Find where the given text appears and provide that cell's center as (x, y) coordinate. 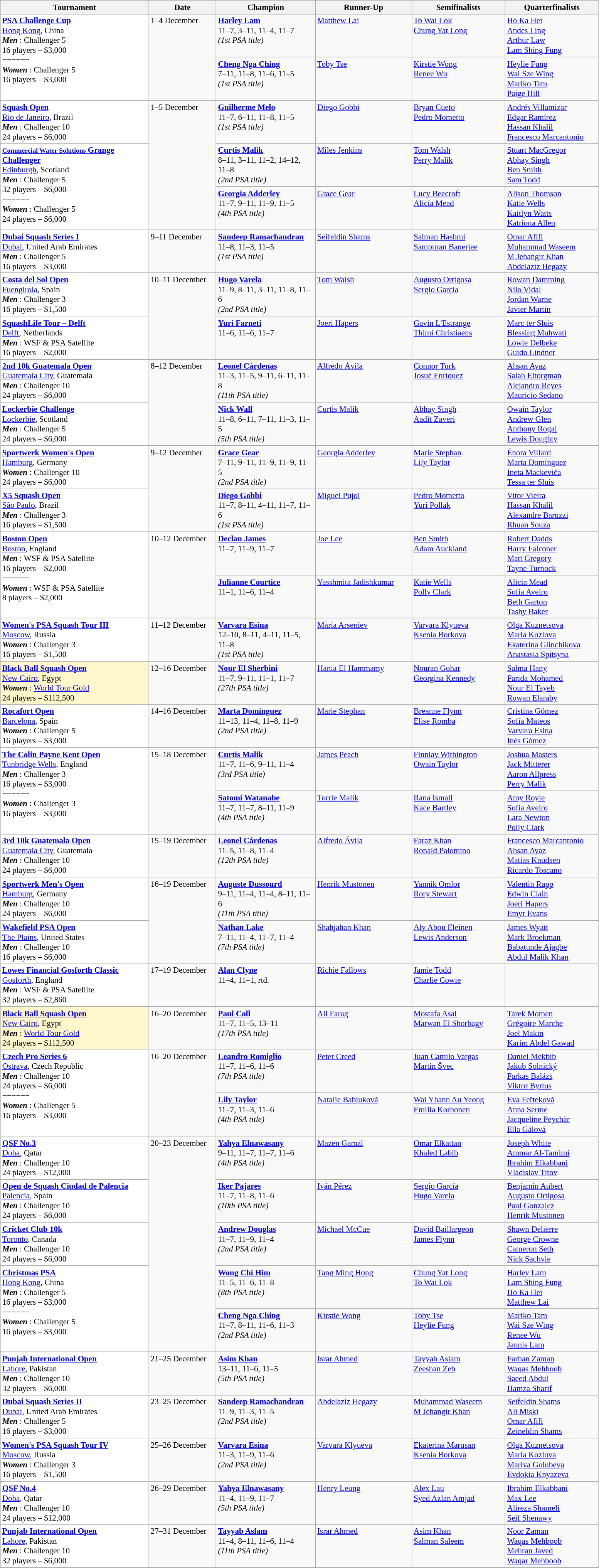
Joshua Masters Jack Mitterer Aaron Allpress Perry Malik (552, 769)
Michael McCue (363, 1244)
Christmas PSA Hong Kong, China Men : Challenger 516 players – $3,000−−−−−− Women : Challenger 516 players – $3,000 (75, 1309)
Torrie Malik (363, 812)
Lucy Beecroft Alicia Mead (458, 208)
Miguel Pujol (363, 510)
Commercial Water Solutions Grange Challenger Edinburgh, Scotland Men : Challenger 532 players – $6,000−−−−−− Women : Challenger 524 players – $6,000 (75, 187)
Wakefield PSA Open The Plains, United States Men : Challenger 1016 players – $6,000 (75, 942)
Georgia Adderley11–7, 9–11, 11–9, 11–5(4th PSA title) (266, 208)
Alicia Mead Sofia Aveiro Beth Garton Tashy Baker (552, 596)
Joeri Hapers (363, 338)
Natalie Babjuková (363, 1115)
15–18 December (183, 791)
Ahsan Ayaz Salah Eltorgman Alejandro Reyes Mauricio Sedano (552, 381)
Rana Ismail Kace Bartley (458, 812)
Mariko Tam Wai Sze Wing Renee Wu Jannis Lam (552, 1330)
Toby Tse Heylie Fung (458, 1330)
Ekaterina Marusan Ksenia Borkova (458, 1460)
Declan James11–7, 11–9, 11–7 (266, 554)
The Colin Payne Kent Open Tunbridge Wells, England Men : Challenger 316 players – $3,000−−−−−− Women : Challenger 316 players – $3,000 (75, 791)
Breanne Flynn Élise Romba (458, 726)
Sportwerk Men's Open Hamburg, Germany Men : Challenger 1024 players – $6,000 (75, 899)
2nd 10k Guatemala Open Guatemala City, Guatemala Men : Challenger 1024 players – $6,000 (75, 381)
Ibrahim Elkabbani Max Lee Alireza Shameli Seif Shenawy (552, 1503)
16–19 December (183, 920)
Richie Fallows (363, 985)
Miles Jenkins (363, 165)
Czech Pro Series 6 Ostrava, Czech Republic Men : Challenger 1024 players – $6,000−−−−−− Women : Challenger 516 players – $3,000 (75, 1093)
Ali Farag (363, 1028)
Abdelaziz Hegazy (363, 1416)
SquashLife Tour – Delft Delft, Netherlands Men : WSF & PSA Satellite16 players – $2,000 (75, 338)
Grace Gear (363, 208)
10–12 December (183, 575)
Varvara Esina11–3, 11–9, 11–6(2nd PSA title) (266, 1460)
Georgia Adderley (363, 467)
Maria Arseniev (363, 640)
Nick Wall11–8, 6–11, 7–11, 11–3, 11–5(5th PSA title) (266, 424)
Ben Smith Adam Auckland (458, 554)
James Wyatt Mark Broekman Babatunde Ajagbe Abdul Malik Khan (552, 942)
Sergio García Hugo Varela (458, 1201)
Sandeep Ramachandran11–8, 11–3, 11–5(1st PSA title) (266, 251)
Stuart MacGregor Abhay Singh Ben Smith Sam Todd (552, 165)
20–23 December (183, 1244)
Omar Afifi Muhammad Waseem M Jehangir Khan Abdelaziz Hegazy (552, 251)
Salma Hany Farida Mohamed Nour El Tayeb Rowan Elaraby (552, 683)
Julianne Courtice11–1, 11–6, 11–4 (266, 596)
Cristina Gómez Sofía Mateos Varvara Esina Inés Gómez (552, 726)
Squash Open Rio de Janeiro, Brazil Men : Challenger 1024 players – $6,000 (75, 122)
Daniel Mekbib Jakub Solnický Farkas Balázs Viktor Byrtus (552, 1071)
Yasshmita Jadishkumar (363, 596)
23–25 December (183, 1416)
Shahjahan Khan (363, 942)
Date (183, 7)
Wai Yhann Au Yeong Emilia Korhonen (458, 1115)
Faraz Khan Ronald Palomino (458, 856)
Seifeldin Shams (363, 251)
Hania El Hammamy (363, 683)
Nour El Sherbini11–7, 9–11, 11–1, 11–7(27th PSA title) (266, 683)
Women's PSA Squash Tour III Moscow, Russia Women : Challenger 316 players – $1,500 (75, 640)
Owain Taylor Andrew Glen Anthony Rogal Lewis Doughty (552, 424)
Hugo Varela11–9, 8–11, 3–11, 11–8, 11–6(2nd PSA title) (266, 295)
Katie Wells Polly Clark (458, 596)
Marta Domínguez11–13, 11–4, 11–8, 11–9(2nd PSA title) (266, 726)
Women's PSA Squash Tour IV Moscow, Russia Women : Challenger 316 players – $1,500 (75, 1460)
Varvara Esina12–10, 8–11, 4–11, 11–5, 11–8(1st PSA title) (266, 640)
12–16 December (183, 683)
Iván Pérez (363, 1201)
Quarterfinalists (552, 7)
Henrik Mustonen (363, 899)
25–26 December (183, 1460)
Henry Leung (363, 1503)
Omar Elkattan Khaled Labib (458, 1158)
Robert Dadds Harry Falconer Matt Gregory Tayne Turnock (552, 554)
Kirstie Wong (363, 1330)
Rowan Damming Nilo Vidal Jordan Warne Javier Martín (552, 295)
Yahya Elnawasany11–4, 11–9, 11–7(5th PSA title) (266, 1503)
1–5 December (183, 165)
Andrew Douglas11–7, 11–9, 11–4(2nd PSA title) (266, 1244)
17–19 December (183, 985)
26–29 December (183, 1503)
Rocafort Open Barcelona, Spain Women : Challenger 516 players – $3,000 (75, 726)
Semifinalists (458, 7)
Costa del Sol Open Fuengirola, Spain Men : Challenger 316 players – $1,500 (75, 295)
Heylie Fung Wai Sze Wing Mariko Tam Paige Hill (552, 79)
Olga Kuznetsova Maria Kozlova Ekaterina Glinchikova Anastasia Spitsyna (552, 640)
Kirstie Wong Renee Wu (458, 79)
1–4 December (183, 57)
Diego Gobbi11–7, 8–11, 4–11, 11–7, 11–6(1st PSA title) (266, 510)
Tang Ming Hong (363, 1287)
14–16 December (183, 726)
Iker Pajares11–7, 11–8, 11–6(10th PSA title) (266, 1201)
Dubai Squash Series I Dubai, United Arab Emirates Men : Challenger 516 players – $3,000 (75, 251)
Ho Ka Hei Andes Ling Arthur Law Lam Shing Fung (552, 35)
Gavin L'Estrange Thimi Christiaens (458, 338)
Curtis Malik8–11, 3–11, 11–2, 14–12, 11–8(2nd PSA title) (266, 165)
Satomi Watanabe11–7, 11–7, 8–11, 11–9(4th PSA title) (266, 812)
QSF No.3 Doha, Qatar Men : Challenger 1024 players – $12,000 (75, 1158)
Tom Walsh Perry Malik (458, 165)
Yannik Omlor Rory Stewart (458, 899)
Varvara Klyueva Ksenia Borkova (458, 640)
Joe Lee (363, 554)
Tayyab Aslam Zeeshan Zeb (458, 1373)
Leandro Romiglio11–7, 11–6, 11–6(7th PSA title) (266, 1071)
Andrés Villamizar Edgar Ramírez Hassan Khalil Francesco Marcantonio (552, 122)
Augusto Ortigosa Sergio García (458, 295)
Curtis Malik11–7, 11–6, 9–11, 11–4(3rd PSA title) (266, 769)
Shawn Delierre George Crowne Cameron Seth Nick Sachvie (552, 1244)
Open de Squash Ciudad de Palencia Palencia, Spain Men : Challenger 1024 players – $6,000 (75, 1201)
Alex Lau Syed Azlan Amjad (458, 1503)
Aly Abou Eleinen Lewis Anderson (458, 942)
Olga Kuznetsova Maria Kozlova Mariya Golubeva Evdokia Knyazeva (552, 1460)
Juan Camilo Vargas Martin Švec (458, 1071)
Benjamin Aubert Augusto Ortigosa Paul Gonzalez Henrik Mustonen (552, 1201)
Vitor Vieira Hassan Khalil Alexandre Baruzzi Rhuan Souza (552, 510)
Salman Hashmi Sampuran Banerjee (458, 251)
Yahya Elnawasany9–11, 11–7, 11–7, 11–6(4th PSA title) (266, 1158)
Jamie Todd Charlie Cowie (458, 985)
Muhammad Waseem M Jehangir Khan (458, 1416)
Francesco Marcantonio Ahsan Ayaz Matías Knudsen Ricardo Toscano (552, 856)
Farhan Zaman Waqas Mehboob Saeed Abdul Hamza Sharif (552, 1373)
Dubai Squash Series II Dubai, United Arab Emirates Men : Challenger 516 players – $3,000 (75, 1416)
15–19 December (183, 856)
21–25 December (183, 1373)
Marie Stephan Lily Taylor (458, 467)
Curtis Malik (363, 424)
Nathan Lake7–11, 11–4, 11–7, 11–4(7th PSA title) (266, 942)
Nouran Gohar Georgina Kennedy (458, 683)
Marc ter Sluis Blessing Muhwati Lowie Delbeke Guido Lindner (552, 338)
Tom Walsh (363, 295)
To Wai Lok Chung Yat Long (458, 35)
Sandeep Ramachandran11–9, 11–3, 11–5(2nd PSA title) (266, 1416)
Diego Gobbi (363, 122)
Mazen Gamal (363, 1158)
Énora Villard Marta Domínguez Ineta Mackeviča Tessa ter Sluis (552, 467)
Mostafa Asal Marwan El Shorbagy (458, 1028)
Sportwerk Women's Open Hamburg, Germany Women : Challenger 1024 players – $6,000 (75, 467)
27–31 December (183, 1546)
Connor Turk Josué Enríquez (458, 381)
Cheng Nga Ching11–7, 8–11, 11–6, 11–3(2nd PSA title) (266, 1330)
Amy Royle Sofia Aveiro Lara Newton Polly Clark (552, 812)
Black Ball Squash Open New Cairo, Egypt Women : World Tour Gold24 players – $112,500 (75, 683)
Tournament (75, 7)
Auguste Dussourd9–11, 11–4, 11–4, 8–11, 11–6(11th PSA title) (266, 899)
David Baillargeon James Flynn (458, 1244)
Alison Thomson Katie Wells Kaitlyn Watts Katriona Allen (552, 208)
Seifeldin Shams Ali Miski Omar Afifi Zeineldin Shams (552, 1416)
Varvara Klyueva (363, 1460)
Tayyab Aslam11–4, 8–11, 11–6, 11–4(11th PSA title) (266, 1546)
Chung Yat Long To Wai Lok (458, 1287)
Paul Coll11–7, 11–5, 13–11(17th PSA title) (266, 1028)
Cheng Nga Ching7–11, 11–8, 11–6, 11–5(1st PSA title) (266, 79)
Lockerbie Challenge Lockerbie, Scotland Men : Challenger 524 players – $6,000 (75, 424)
Yuri Farneti11–6, 11–6, 11–7 (266, 338)
Bryan Cueto Pedro Mometto (458, 122)
Guilherme Melo11–7, 6–11, 11–8, 11–5(1st PSA title) (266, 122)
Boston Open Boston, England Men : WSF & PSA Satellite16 players – $2,000−−−−−− Women : WSF & PSA Satellite8 players – $2,000 (75, 575)
Harley Lam Lam Shing Fung Ho Ka Hei Matthew Lai (552, 1287)
Pedro Mometto Yuri Pollak (458, 510)
Harley Lam11–7, 3–11, 11–4, 11–7(1st PSA title) (266, 35)
Lily Taylor11–7, 11–3, 11–6(4th PSA title) (266, 1115)
Champion (266, 7)
Finnlay Withington Owain Taylor (458, 769)
Joseph White Ammar Al-Tamimi Ibrahim Elkabbani Vladislav Titov (552, 1158)
Matthew Lai (363, 35)
8–12 December (183, 403)
Asim Khan13–11, 11–6, 11–5(5th PSA title) (266, 1373)
9–12 December (183, 489)
Toby Tse (363, 79)
Wong Chi Him11–5, 11–6, 11–8(8th PSA title) (266, 1287)
Tarek Momen Grégoire Marche Joel Makin Karim Abdel Gawad (552, 1028)
11–12 December (183, 640)
Grace Gear7–11, 9–11, 11–9, 11–9, 11–5(2nd PSA title) (266, 467)
James Peach (363, 769)
Asim Khan Salman Saleem (458, 1546)
Abhay Singh Aadit Zaveri (458, 424)
Peter Creed (363, 1071)
Leonel Cárdenas11–5, 11–8, 11–4(12th PSA title) (266, 856)
PSA Challenge Cup Hong Kong, China Men : Challenger 516 players – $3,000−−−−−− Women : Challenger 516 players – $3,000 (75, 57)
Alan Clyne11–4, 11–1, rtd. (266, 985)
Valentin Rapp Edwin Clain Joeri Hapers Emyr Evans (552, 899)
Black Ball Squash Open New Cairo, Egypt Men : World Tour Gold24 players – $112,500 (75, 1028)
10–11 December (183, 316)
Runner-Up (363, 7)
QSF No.4 Doha, Qatar Men : Challenger 1024 players – $12,000 (75, 1503)
3rd 10k Guatemala Open Guatemala City, Guatemala Men : Challenger 1024 players – $6,000 (75, 856)
Cricket Club 10k Toronto, Canada Men : Challenger 1024 players – $6,000 (75, 1244)
9–11 December (183, 251)
Leonel Cárdenas11–3, 11–5, 9–11, 6–11, 11–8(11th PSA title) (266, 381)
Lowes Financial Gosforth Classic Gosforth, England Men : WSF & PSA Satellite32 players – $2,860 (75, 985)
Marie Stephan (363, 726)
Noor Zaman Waqas Mehboob Mehran Javed Waqar Mehboob (552, 1546)
X5 Squash Open São Paulo, Brazil Men : Challenger 316 players – $1,500 (75, 510)
Eva Feřteková Anna Serme Jacqueline Peychär Ella Gálová (552, 1115)
